For the text-containing cell, return its midpoint in [X, Y] coordinate format. 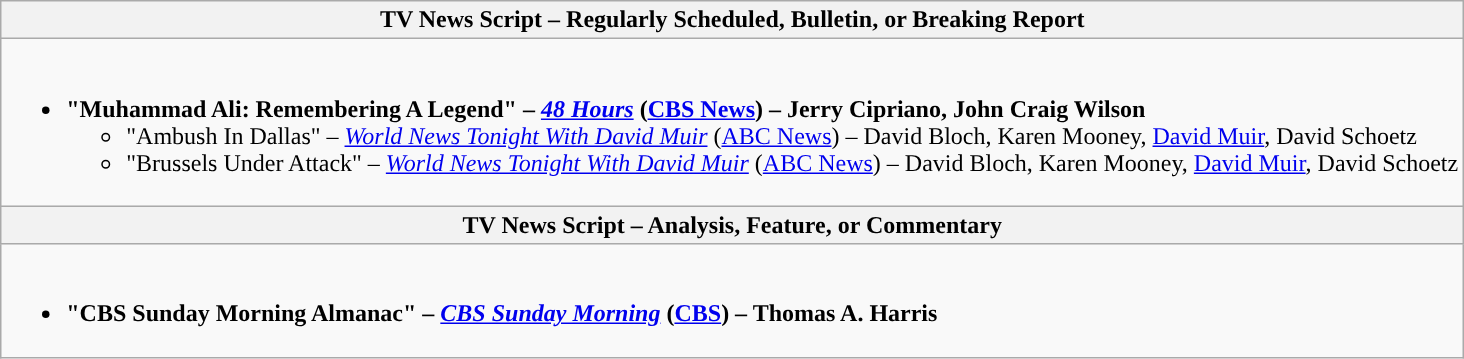
TV News Script – Regularly Scheduled, Bulletin, or Breaking Report [732, 20]
TV News Script – Analysis, Feature, or Commentary [732, 225]
"CBS Sunday Morning Almanac" – CBS Sunday Morning (CBS) – Thomas A. Harris [732, 300]
